Locate the cell with the specified text and output its [X, Y] center coordinate. 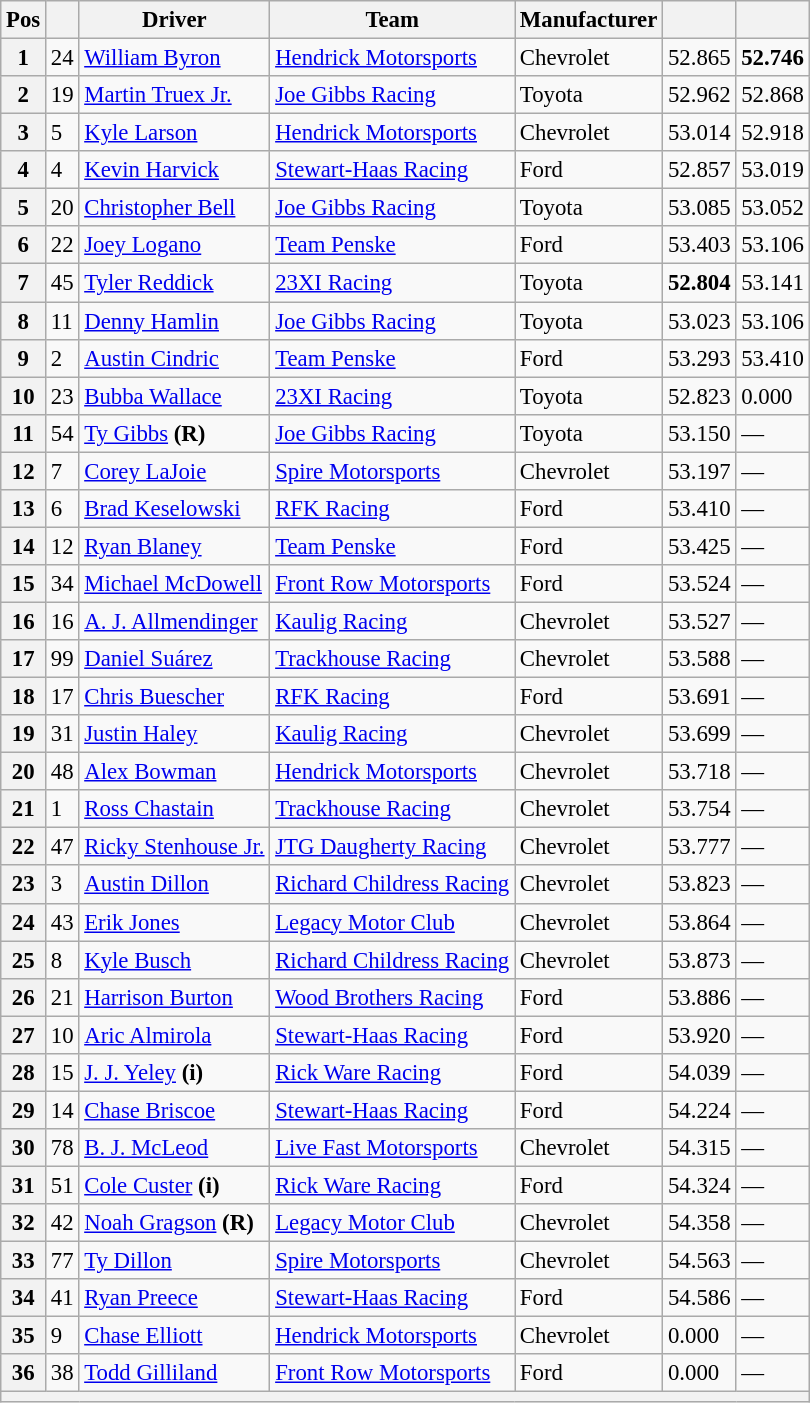
Kevin Harvick [174, 170]
A. J. Allmendinger [174, 621]
43 [62, 922]
Brad Keselowski [174, 509]
47 [62, 847]
38 [62, 1373]
53.023 [700, 321]
Michael McDowell [174, 584]
53.527 [700, 621]
Driver [174, 20]
Joey Logano [174, 245]
Chase Briscoe [174, 1110]
Wood Brothers Racing [392, 997]
54.039 [700, 1073]
Martin Truex Jr. [174, 95]
Ty Gibbs (R) [174, 433]
27 [24, 1035]
Chris Buescher [174, 697]
Noah Gragson (R) [174, 1223]
48 [62, 772]
36 [24, 1373]
52.823 [700, 396]
53.085 [700, 208]
35 [24, 1336]
Live Fast Motorsports [392, 1148]
53.197 [700, 471]
54.324 [700, 1185]
Austin Dillon [174, 885]
Denny Hamlin [174, 321]
Kyle Larson [174, 133]
18 [24, 697]
53.425 [700, 546]
33 [24, 1261]
54.563 [700, 1261]
53.823 [700, 885]
52.918 [772, 133]
Daniel Suárez [174, 659]
J. J. Yeley (i) [174, 1073]
53.019 [772, 170]
53.864 [700, 922]
Bubba Wallace [174, 396]
Pos [24, 20]
Christopher Bell [174, 208]
Tyler Reddick [174, 283]
52.868 [772, 95]
53.524 [700, 584]
Corey LaJoie [174, 471]
JTG Daugherty Racing [392, 847]
Harrison Burton [174, 997]
53.699 [700, 734]
53.150 [700, 433]
54.224 [700, 1110]
Cole Custer (i) [174, 1185]
52.857 [700, 170]
53.886 [700, 997]
Kyle Busch [174, 960]
Team [392, 20]
32 [24, 1223]
77 [62, 1261]
53.754 [700, 809]
28 [24, 1073]
51 [62, 1185]
53.052 [772, 208]
99 [62, 659]
Erik Jones [174, 922]
Todd Gilliland [174, 1373]
25 [24, 960]
52.865 [700, 58]
Ryan Blaney [174, 546]
Ty Dillon [174, 1261]
52.962 [700, 95]
29 [24, 1110]
52.804 [700, 283]
William Byron [174, 58]
53.873 [700, 960]
Manufacturer [589, 20]
42 [62, 1223]
B. J. McLeod [174, 1148]
53.403 [700, 245]
Justin Haley [174, 734]
52.746 [772, 58]
53.718 [700, 772]
41 [62, 1298]
Chase Elliott [174, 1336]
53.588 [700, 659]
Austin Cindric [174, 358]
53.777 [700, 847]
54.358 [700, 1223]
Ross Chastain [174, 809]
53.691 [700, 697]
54.315 [700, 1148]
Ryan Preece [174, 1298]
30 [24, 1148]
53.920 [700, 1035]
54.586 [700, 1298]
26 [24, 997]
Aric Almirola [174, 1035]
78 [62, 1148]
53.014 [700, 133]
53.141 [772, 283]
54 [62, 433]
45 [62, 283]
Alex Bowman [174, 772]
Ricky Stenhouse Jr. [174, 847]
13 [24, 509]
53.293 [700, 358]
